Return [X, Y] of the center of cell containing provided text 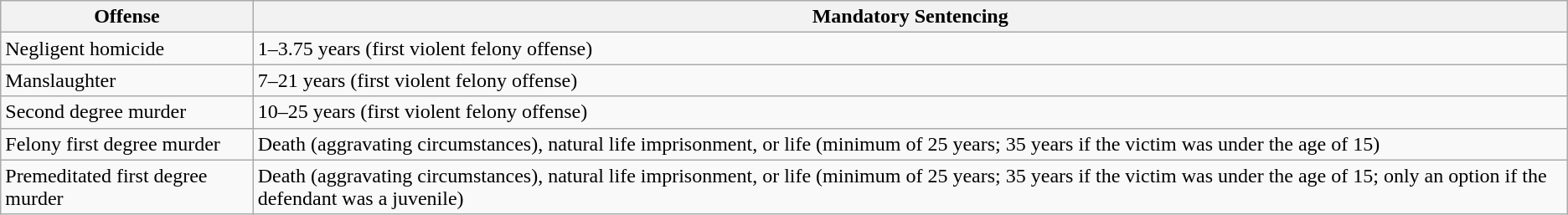
Felony first degree murder [127, 144]
Death (aggravating circumstances), natural life imprisonment, or life (minimum of 25 years; 35 years if the victim was under the age of 15) [910, 144]
Premeditated first degree murder [127, 187]
7–21 years (first violent felony offense) [910, 80]
Second degree murder [127, 112]
Negligent homicide [127, 49]
Mandatory Sentencing [910, 17]
10–25 years (first violent felony offense) [910, 112]
Manslaughter [127, 80]
1–3.75 years (first violent felony offense) [910, 49]
Offense [127, 17]
